Determine the [x, y] coordinate at the center of the cell enclosing the given text.  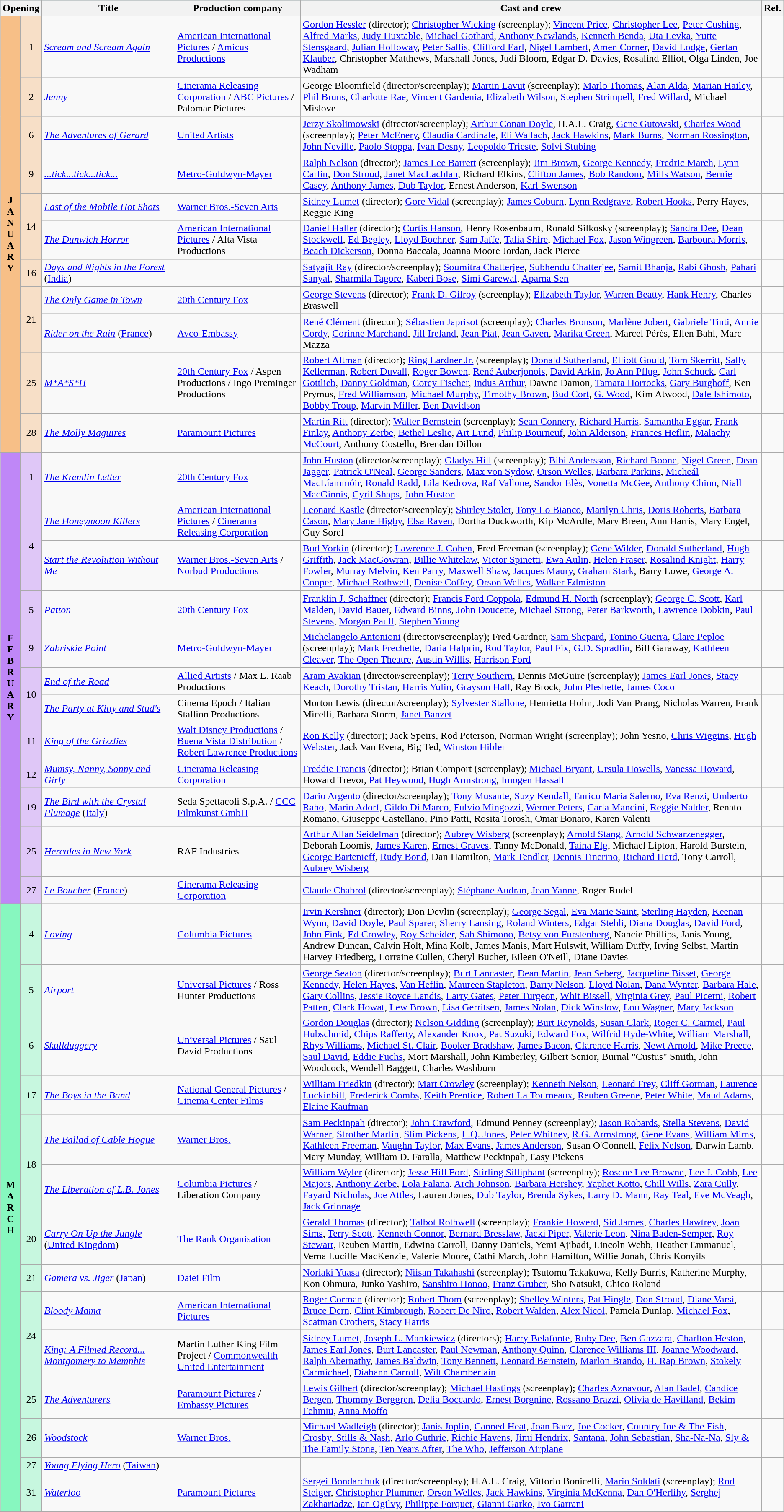
Claude Chabrol (director/screenplay); Stéphane Audran, Jean Yanne, Roger Rudel [531, 890]
The Kremlin Letter [108, 477]
American International Pictures / Cinerama Releasing Corporation [238, 521]
Universal Pictures / Saul David Productions [238, 1045]
Start the Revolution Without Me [108, 566]
American International Pictures / Amicus Productions [238, 47]
MARCH [11, 1208]
The Dunwich Horror [108, 240]
Scream and Scream Again [108, 47]
Sidney Lumet (director); Gore Vidal (screenplay); James Coburn, Lynn Redgrave, Robert Hooks, Perry Hayes, Reggie King [531, 207]
24 [31, 1336]
Warner Bros.-Seven Arts / Norbud Productions [238, 566]
Seda Spettacoli S.p.A. / CCC Filmkunst GmbH [238, 807]
16 [31, 272]
Zabriskie Point [108, 648]
National General Pictures / Cinema Center Films [238, 1095]
26 [31, 1438]
The Adventures of Gerard [108, 135]
The Boys in the Band [108, 1095]
Jenny [108, 97]
Skullduggery [108, 1045]
20th Century Fox / Aspen Productions / Ingo Preminger Productions [238, 383]
The Party at Kitty and Stud's [108, 708]
Columbia Pictures [238, 934]
Columbia Pictures / Liberation Company [238, 1189]
Young Flying Hero (Taiwan) [108, 1465]
The Bird with the Crystal Plumage (Italy) [108, 807]
FEBRUARY [11, 678]
28 [31, 432]
Mumsy, Nanny, Sonny and Girly [108, 774]
Warner Bros.-Seven Arts [238, 207]
The Honeymoon Killers [108, 521]
31 [31, 1492]
M*A*S*H [108, 383]
Bloody Mama [108, 1311]
Airport [108, 990]
Patton [108, 610]
Days and Nights in the Forest (India) [108, 272]
Cast and crew [531, 8]
Ref. [772, 8]
King of the Grizzlies [108, 741]
Morton Lewis (director/screenplay); Sylvester Stallone, Henrietta Holm, Jodi Van Prang, Nicholas Warren, Frank Micelli, Barbara Storm, Janet Banzet [531, 708]
Allied Artists / Max L. Raab Productions [238, 681]
19 [31, 807]
The Adventurers [108, 1399]
Walt Disney Productions / Buena Vista Distribution / Robert Lawrence Productions [238, 741]
11 [31, 741]
The Ballad of Cable Hogue [108, 1140]
Loving [108, 934]
RAF Industries [238, 852]
18 [31, 1165]
The Liberation of L.B. Jones [108, 1189]
14 [31, 226]
Rider on the Rain (France) [108, 333]
2 [31, 97]
12 [31, 774]
Avco-Embassy [238, 333]
The Rank Organisation [238, 1240]
Universal Pictures / Ross Hunter Productions [238, 990]
Carry On Up the Jungle (United Kingdom) [108, 1240]
10 [31, 695]
Cinema Epoch / Italian Stallion Productions [238, 708]
Paramount Pictures / Embassy Pictures [238, 1399]
The Molly Maguires [108, 432]
United Artists [238, 135]
20 [31, 1240]
JANUARY [11, 234]
Le Boucher (France) [108, 890]
American International Pictures [238, 1311]
Waterloo [108, 1492]
George Stevens (director); Frank D. Gilroy (screenplay); Elizabeth Taylor, Warren Beatty, Hank Henry, Charles Braswell [531, 300]
End of the Road [108, 681]
Production company [238, 8]
American International Pictures / Alta Vista Productions [238, 240]
Title [108, 8]
Opening [21, 8]
Last of the Mobile Hot Shots [108, 207]
Cinerama Releasing Corporation / ABC Pictures / Palomar Pictures [238, 97]
The Only Game in Town [108, 300]
Woodstock [108, 1438]
...tick...tick...tick... [108, 174]
Hercules in New York [108, 852]
Martin Luther King Film Project / Commonwealth United Entertainment [238, 1355]
Daiei Film [238, 1278]
King: A Filmed Record... Montgomery to Memphis [108, 1355]
17 [31, 1095]
Gamera vs. Jiger (Japan) [108, 1278]
